Find where the given text appears and provide that cell's center as [x, y] coordinate. 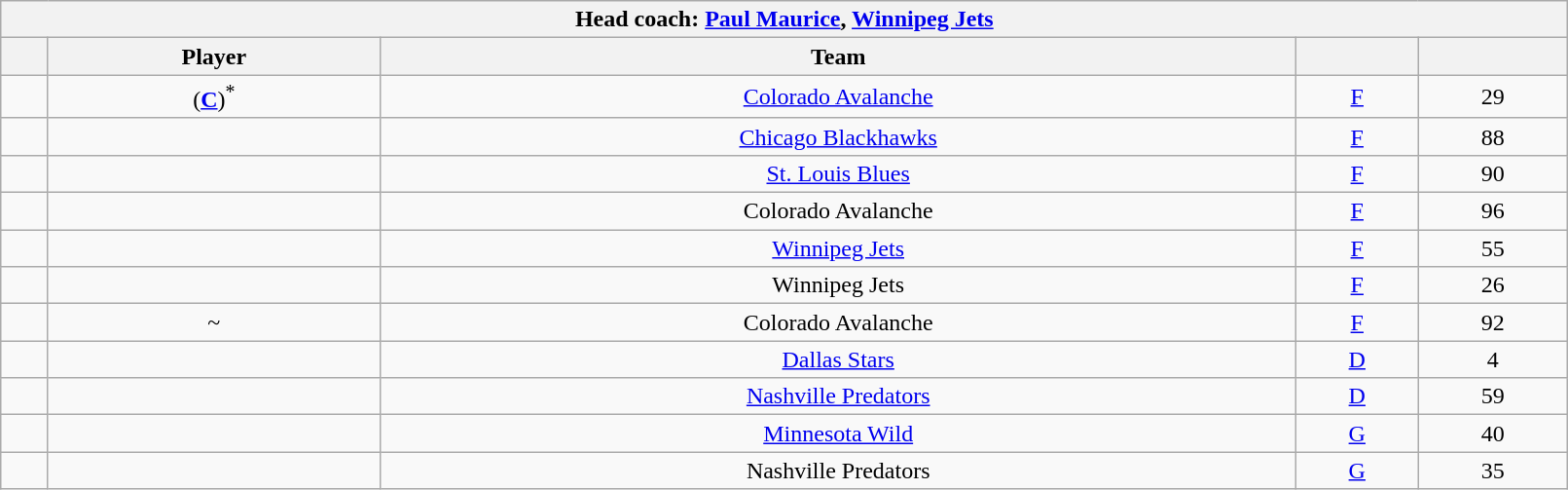
59 [1493, 396]
55 [1493, 248]
4 [1493, 359]
88 [1493, 136]
96 [1493, 211]
Dallas Stars [837, 359]
Head coach: Paul Maurice, Winnipeg Jets [784, 19]
St. Louis Blues [837, 173]
Chicago Blackhawks [837, 136]
92 [1493, 322]
90 [1493, 173]
Team [837, 57]
(C)* [214, 97]
~ [214, 322]
40 [1493, 433]
Player [214, 57]
Minnesota Wild [837, 433]
26 [1493, 285]
35 [1493, 471]
29 [1493, 97]
